Detect which cell encompasses the target text, then output its [X, Y] center coordinate. 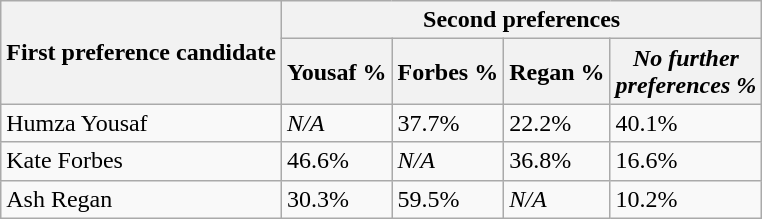
Regan % [557, 72]
Second preferences [522, 20]
First preference candidate [142, 52]
Yousaf % [337, 72]
16.6% [686, 161]
No furtherpreferences % [686, 72]
22.2% [557, 123]
Forbes % [448, 72]
Humza Yousaf [142, 123]
Ash Regan [142, 199]
36.8% [557, 161]
59.5% [448, 199]
30.3% [337, 199]
10.2% [686, 199]
37.7% [448, 123]
46.6% [337, 161]
40.1% [686, 123]
Kate Forbes [142, 161]
